Find where the given text appears and provide that cell's center as (X, Y) coordinate. 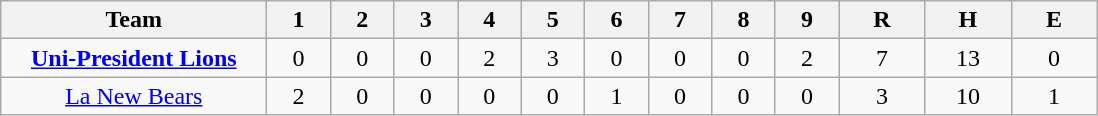
La New Bears (134, 96)
9 (807, 20)
8 (744, 20)
5 (553, 20)
H (968, 20)
E (1054, 20)
6 (617, 20)
13 (968, 58)
10 (968, 96)
Team (134, 20)
R (882, 20)
Uni-President Lions (134, 58)
4 (490, 20)
